Return (X, Y) of the center of cell containing provided text 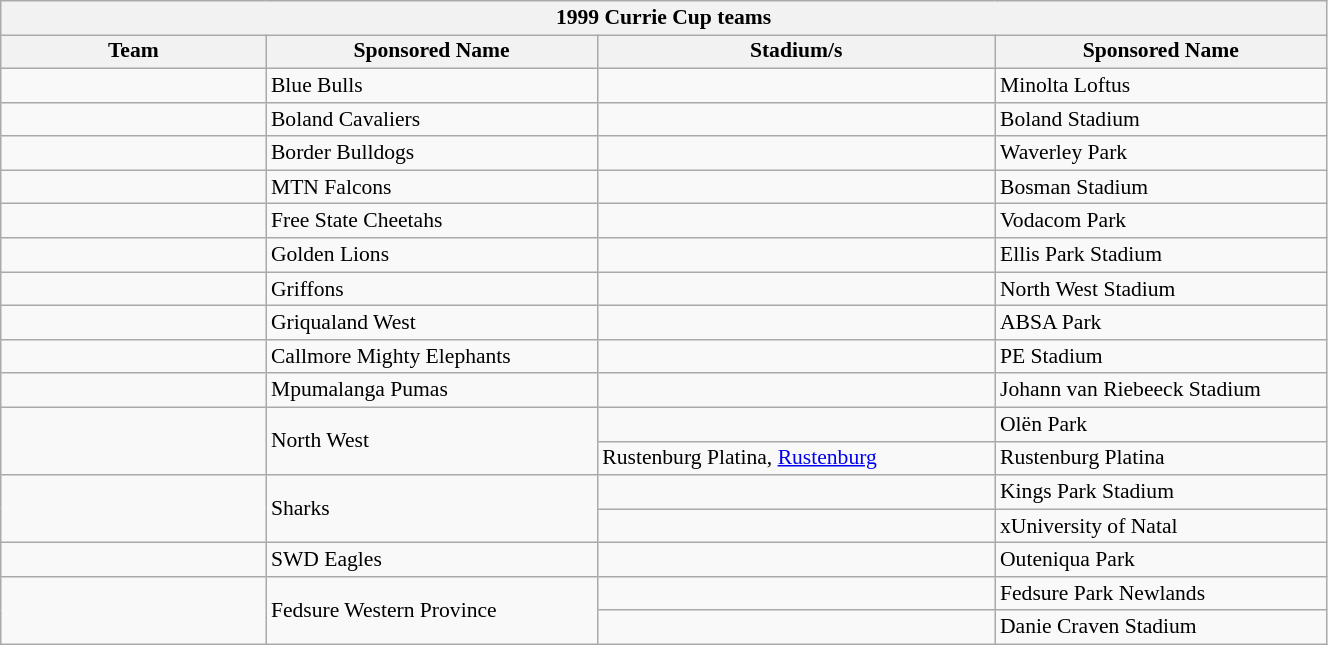
Callmore Mighty Elephants (432, 357)
Olën Park (1160, 425)
Mpumalanga Pumas (432, 391)
Vodacom Park (1160, 221)
Team (134, 52)
Fedsure Park Newlands (1160, 594)
Griqualand West (432, 323)
Fedsure Western Province (432, 611)
Johann van Riebeeck Stadium (1160, 391)
Boland Stadium (1160, 120)
Border Bulldogs (432, 154)
Golden Lions (432, 255)
PE Stadium (1160, 357)
xUniversity of Natal (1160, 526)
1999 Currie Cup teams (664, 18)
Griffons (432, 289)
Stadium/s (796, 52)
Blue Bulls (432, 86)
Rustenburg Platina (1160, 458)
Rustenburg Platina, Rustenburg (796, 458)
Minolta Loftus (1160, 86)
Danie Craven Stadium (1160, 628)
Bosman Stadium (1160, 187)
Kings Park Stadium (1160, 492)
SWD Eagles (432, 560)
North West (432, 442)
Sharks (432, 509)
North West Stadium (1160, 289)
Outeniqua Park (1160, 560)
MTN Falcons (432, 187)
ABSA Park (1160, 323)
Ellis Park Stadium (1160, 255)
Boland Cavaliers (432, 120)
Waverley Park (1160, 154)
Free State Cheetahs (432, 221)
